Return the [X, Y] coordinate for the center point of the cell that contains the specified text.  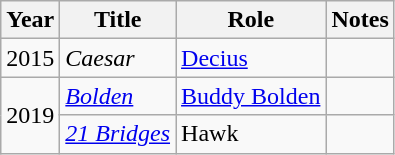
Hawk [251, 134]
Role [251, 20]
Caesar [118, 58]
21 Bridges [118, 134]
Buddy Bolden [251, 96]
2019 [30, 115]
Notes [360, 20]
Title [118, 20]
Bolden [118, 96]
Decius [251, 58]
2015 [30, 58]
Year [30, 20]
